Find where the given text appears and provide that cell's center as [X, Y] coordinate. 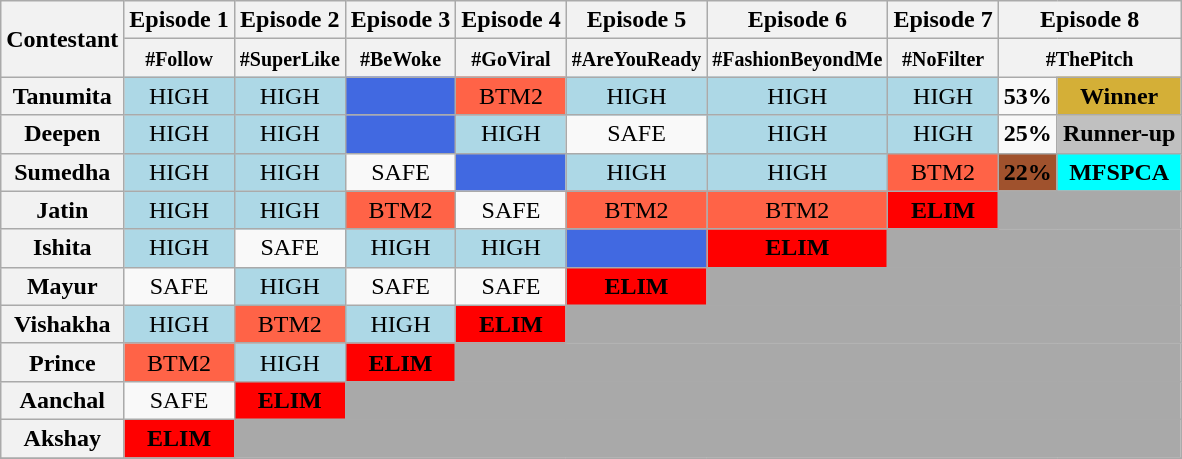
Episode 3 [400, 20]
#GoViral [511, 58]
#BeWoke [400, 58]
#Follow [179, 58]
Jatin [62, 210]
Ishita [62, 248]
22% [1028, 172]
Episode 2 [290, 20]
Episode 4 [511, 20]
#SuperLike [290, 58]
#ThePitch [1090, 58]
Episode 5 [636, 20]
#NoFilter [943, 58]
25% [1028, 134]
53% [1028, 96]
#AreYouReady [636, 58]
Akshay [62, 438]
Deepen [62, 134]
MFSPCA [1119, 172]
#FashionBeyondMe [798, 58]
Episode 1 [179, 20]
Vishakha [62, 324]
Episode 8 [1090, 20]
Mayur [62, 286]
Winner [1119, 96]
Sumedha [62, 172]
Contestant [62, 39]
Prince [62, 362]
Tanumita [62, 96]
Aanchal [62, 400]
Episode 6 [798, 20]
Runner-up [1119, 134]
Episode 7 [943, 20]
